Output the [x, y] coordinate of the center of the cell containing the given text.  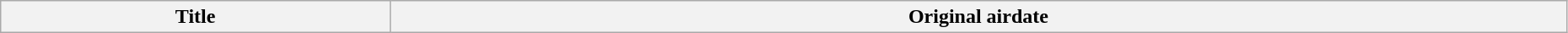
Title [196, 17]
Original airdate [978, 17]
